Output the (X, Y) coordinate of the center of the cell containing the given text.  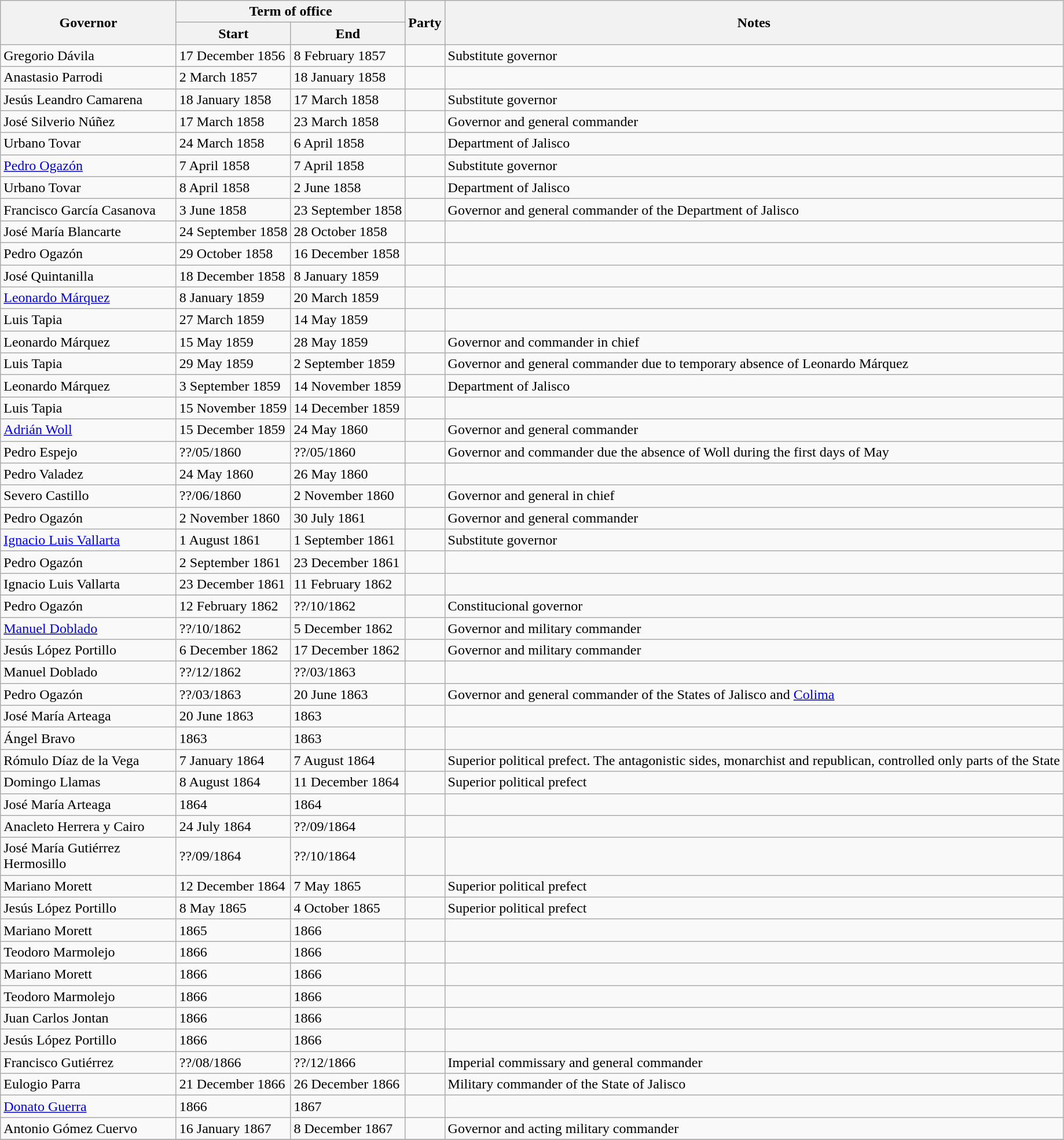
Start (233, 34)
3 September 1859 (233, 386)
24 September 1858 (233, 231)
7 August 1864 (348, 760)
??/12/1862 (233, 672)
29 May 1859 (233, 364)
2 September 1861 (233, 562)
30 July 1861 (348, 518)
Party (425, 23)
Military commander of the State of Jalisco (754, 1084)
José María Gutiérrez Hermosillo (89, 856)
Adrián Woll (89, 430)
Governor and acting military commander (754, 1128)
29 October 1858 (233, 253)
6 April 1858 (348, 144)
6 December 1862 (233, 650)
??/10/1864 (348, 856)
12 December 1864 (233, 886)
7 May 1865 (348, 886)
2 June 1858 (348, 187)
15 December 1859 (233, 430)
2 March 1857 (233, 78)
José María Blancarte (89, 231)
Governor and commander in chief (754, 342)
Anacleto Herrera y Cairo (89, 826)
Francisco Gutiérrez (89, 1062)
Domingo Llamas (89, 782)
Anastasio Parrodi (89, 78)
7 January 1864 (233, 760)
Ángel Bravo (89, 738)
Governor (89, 23)
1 August 1861 (233, 540)
??/06/1860 (233, 496)
24 July 1864 (233, 826)
8 August 1864 (233, 782)
14 November 1859 (348, 386)
Imperial commissary and general commander (754, 1062)
26 May 1860 (348, 474)
Governor and commander due the absence of Woll during the first days of May (754, 452)
11 December 1864 (348, 782)
17 December 1862 (348, 650)
15 May 1859 (233, 342)
Jesús Leandro Camarena (89, 100)
16 January 1867 (233, 1128)
Constitucional governor (754, 606)
17 December 1856 (233, 56)
23 March 1858 (348, 122)
16 December 1858 (348, 253)
5 December 1862 (348, 628)
8 December 1867 (348, 1128)
26 December 1866 (348, 1084)
3 June 1858 (233, 209)
Notes (754, 23)
End (348, 34)
2 September 1859 (348, 364)
José Quintanilla (89, 276)
15 November 1859 (233, 408)
24 March 1858 (233, 144)
8 April 1858 (233, 187)
28 October 1858 (348, 231)
14 May 1859 (348, 320)
4 October 1865 (348, 908)
Governor and general commander of the Department of Jalisco (754, 209)
Rómulo Díaz de la Vega (89, 760)
23 September 1858 (348, 209)
28 May 1859 (348, 342)
Governor and general commander due to temporary absence of Leonardo Márquez (754, 364)
Pedro Espejo (89, 452)
8 February 1857 (348, 56)
Severo Castillo (89, 496)
14 December 1859 (348, 408)
??/08/1866 (233, 1062)
Pedro Valadez (89, 474)
18 December 1858 (233, 276)
Superior political prefect. The antagonistic sides, monarchist and republican, controlled only parts of the State (754, 760)
Francisco García Casanova (89, 209)
1867 (348, 1106)
20 March 1859 (348, 298)
1865 (233, 930)
Eulogio Parra (89, 1084)
Antonio Gómez Cuervo (89, 1128)
Gregorio Dávila (89, 56)
Juan Carlos Jontan (89, 1018)
José Silverio Núñez (89, 122)
Term of office (291, 12)
Governor and general commander of the States of Jalisco and Colima (754, 694)
??/12/1866 (348, 1062)
27 March 1859 (233, 320)
21 December 1866 (233, 1084)
Governor and general in chief (754, 496)
8 May 1865 (233, 908)
1 September 1861 (348, 540)
12 February 1862 (233, 606)
11 February 1862 (348, 584)
Donato Guerra (89, 1106)
